Locate the cell with the specified text and output its [X, Y] center coordinate. 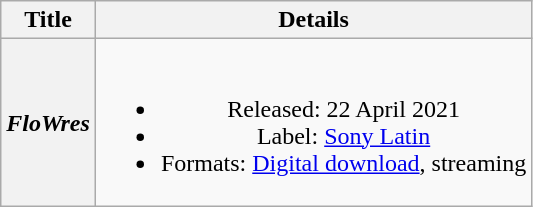
Title [48, 20]
Released: 22 April 2021Label: Sony LatinFormats: Digital download, streaming [313, 122]
FloWres [48, 122]
Details [313, 20]
